Output the [X, Y] coordinate of the center of the cell containing the given text.  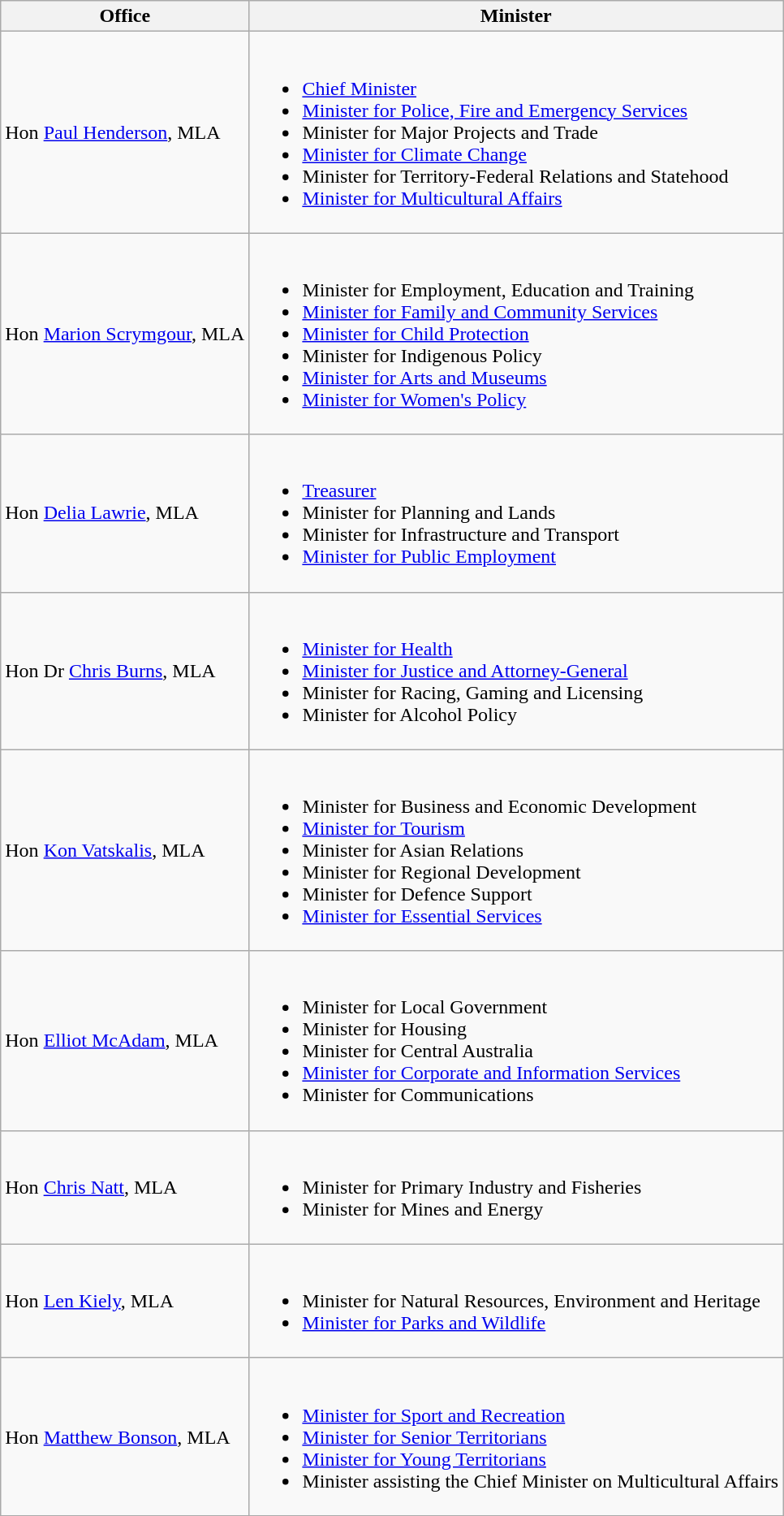
Minister for HealthMinister for Justice and Attorney-GeneralMinister for Racing, Gaming and LicensingMinister for Alcohol Policy [516, 671]
Minister for Natural Resources, Environment and HeritageMinister for Parks and Wildlife [516, 1301]
Hon Paul Henderson, MLA [125, 132]
Hon Matthew Bonson, MLA [125, 1436]
Hon Len Kiely, MLA [125, 1301]
Hon Dr Chris Burns, MLA [125, 671]
Hon Marion Scrymgour, MLA [125, 334]
Minister [516, 16]
TreasurerMinister for Planning and LandsMinister for Infrastructure and TransportMinister for Public Employment [516, 513]
Minister for Primary Industry and FisheriesMinister for Mines and Energy [516, 1187]
Hon Elliot McAdam, MLA [125, 1041]
Hon Kon Vatskalis, MLA [125, 850]
Hon Delia Lawrie, MLA [125, 513]
Office [125, 16]
Hon Chris Natt, MLA [125, 1187]
